Return (x, y) of the center of cell containing provided text 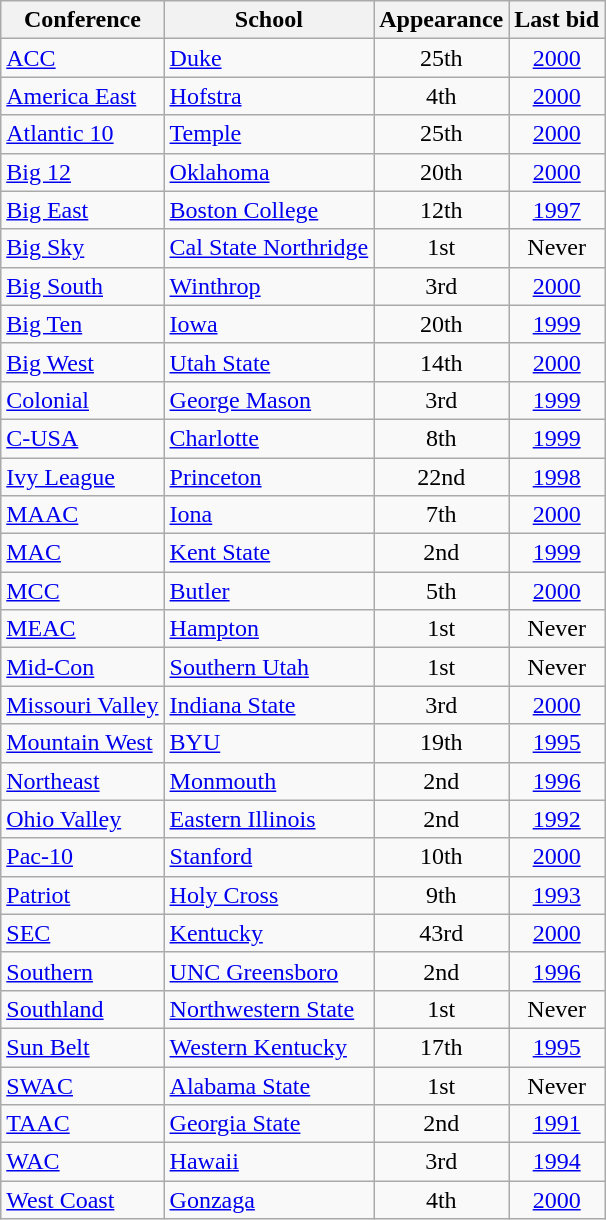
School (269, 20)
Holy Cross (269, 895)
1997 (557, 210)
Oklahoma (269, 172)
West Coast (82, 1200)
Stanford (269, 857)
MAAC (82, 515)
19th (442, 743)
43rd (442, 933)
Colonial (82, 400)
Ivy League (82, 477)
Big 12 (82, 172)
Sun Belt (82, 1047)
WAC (82, 1162)
Big South (82, 286)
Boston College (269, 210)
Mid-Con (82, 667)
Iowa (269, 324)
TAAC (82, 1124)
Big Sky (82, 248)
Kent State (269, 553)
Princeton (269, 477)
7th (442, 515)
Big Ten (82, 324)
Hawaii (269, 1162)
Last bid (557, 20)
1993 (557, 895)
Cal State Northridge (269, 248)
9th (442, 895)
Atlantic 10 (82, 134)
Utah State (269, 362)
Indiana State (269, 705)
Temple (269, 134)
SEC (82, 933)
10th (442, 857)
MAC (82, 553)
Hofstra (269, 96)
22nd (442, 477)
Western Kentucky (269, 1047)
Duke (269, 58)
Southern (82, 971)
America East (82, 96)
MCC (82, 591)
Northeast (82, 781)
Appearance (442, 20)
Missouri Valley (82, 705)
1991 (557, 1124)
C-USA (82, 438)
Gonzaga (269, 1200)
Kentucky (269, 933)
Patriot (82, 895)
Southern Utah (269, 667)
5th (442, 591)
1998 (557, 477)
UNC Greensboro (269, 971)
12th (442, 210)
1992 (557, 819)
Big East (82, 210)
14th (442, 362)
George Mason (269, 400)
Northwestern State (269, 1009)
Pac-10 (82, 857)
Alabama State (269, 1085)
Ohio Valley (82, 819)
8th (442, 438)
Mountain West (82, 743)
MEAC (82, 629)
1994 (557, 1162)
Winthrop (269, 286)
Georgia State (269, 1124)
Southland (82, 1009)
Monmouth (269, 781)
Butler (269, 591)
Eastern Illinois (269, 819)
17th (442, 1047)
Charlotte (269, 438)
BYU (269, 743)
ACC (82, 58)
Hampton (269, 629)
SWAC (82, 1085)
Conference (82, 20)
Big West (82, 362)
Iona (269, 515)
